Find where the given text appears and provide that cell's center as [X, Y] coordinate. 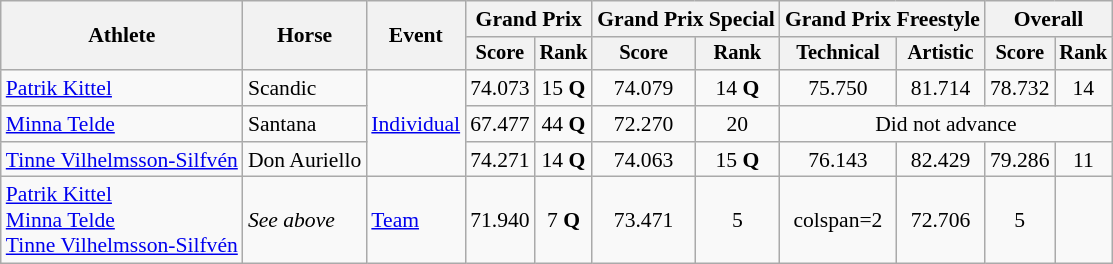
Athlete [122, 36]
71.940 [500, 220]
20 [738, 124]
78.732 [1020, 88]
79.286 [1020, 160]
See above [304, 220]
Individual [416, 124]
Did not advance [946, 124]
76.143 [838, 160]
Patrik Kittel [122, 88]
Scandic [304, 88]
colspan=2 [838, 220]
74.079 [644, 88]
Grand Prix [528, 19]
Grand Prix Special [686, 19]
7 Q [564, 220]
72.706 [940, 220]
Minna Telde [122, 124]
44 Q [564, 124]
Don Auriello [304, 160]
75.750 [838, 88]
Overall [1048, 19]
67.477 [500, 124]
Tinne Vilhelmsson-Silfvén [122, 160]
14 [1083, 88]
73.471 [644, 220]
Event [416, 36]
74.063 [644, 160]
Horse [304, 36]
74.073 [500, 88]
81.714 [940, 88]
74.271 [500, 160]
72.270 [644, 124]
Grand Prix Freestyle [882, 19]
11 [1083, 160]
Santana [304, 124]
82.429 [940, 160]
Artistic [940, 54]
Technical [838, 54]
Team [416, 220]
Patrik KittelMinna TeldeTinne Vilhelmsson-Silfvén [122, 220]
